Locate the cell with the specified text and output its (x, y) center coordinate. 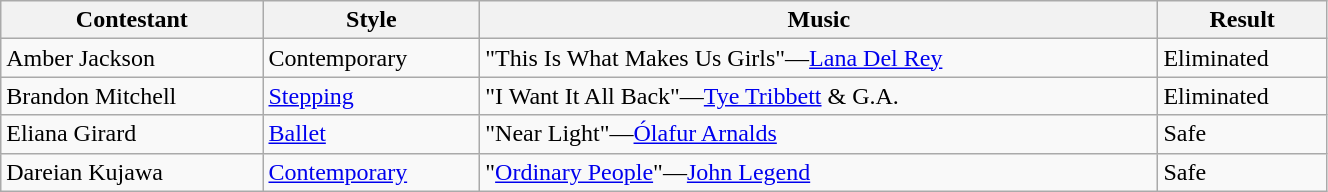
"Ordinary People"—John Legend (819, 172)
Result (1242, 20)
"I Want It All Back"—Tye Tribbett & G.A. (819, 96)
Eliana Girard (132, 134)
Stepping (372, 96)
"Near Light"—Ólafur Arnalds (819, 134)
Contestant (132, 20)
Ballet (372, 134)
Music (819, 20)
Brandon Mitchell (132, 96)
"This Is What Makes Us Girls"—Lana Del Rey (819, 58)
Style (372, 20)
Amber Jackson (132, 58)
Dareian Kujawa (132, 172)
